From the cell containing the given text, extract its center point as [x, y] coordinate. 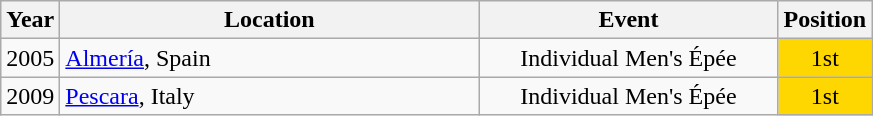
Year [30, 20]
Almería, Spain [270, 58]
Pescara, Italy [270, 96]
Event [628, 20]
2009 [30, 96]
Position [825, 20]
Location [270, 20]
2005 [30, 58]
